Provide the [X, Y] coordinate of the cell's center where the given text is located.  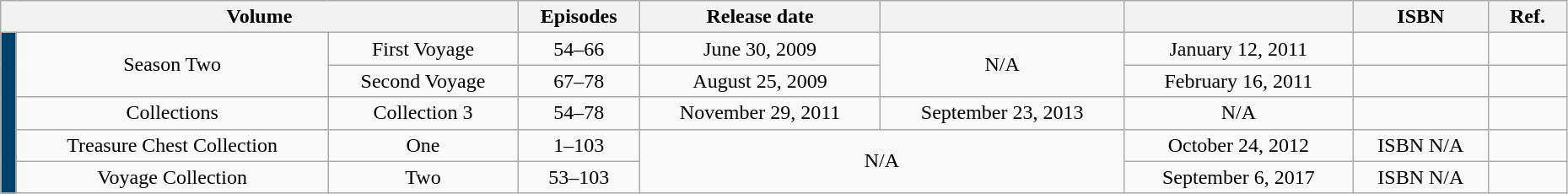
Ref. [1528, 17]
Release date [760, 17]
1–103 [579, 145]
67–78 [579, 81]
Collection 3 [423, 113]
53–103 [579, 177]
November 29, 2011 [760, 113]
54–66 [579, 49]
Collections [172, 113]
ISBN [1420, 17]
Voyage Collection [172, 177]
One [423, 145]
February 16, 2011 [1238, 81]
August 25, 2009 [760, 81]
Episodes [579, 17]
October 24, 2012 [1238, 145]
September 23, 2013 [1002, 113]
Season Two [172, 65]
September 6, 2017 [1238, 177]
Second Voyage [423, 81]
January 12, 2011 [1238, 49]
First Voyage [423, 49]
Treasure Chest Collection [172, 145]
Two [423, 177]
Volume [260, 17]
54–78 [579, 113]
June 30, 2009 [760, 49]
